Find where the given text appears and provide that cell's center as [x, y] coordinate. 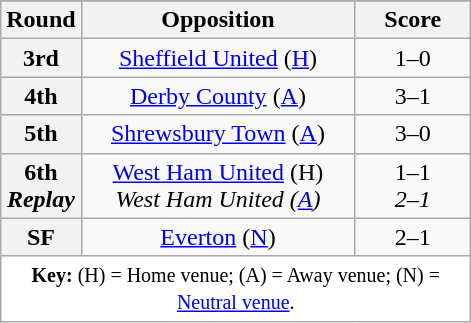
Shrewsbury Town (A) [218, 134]
West Ham United (H)West Ham United (A) [218, 186]
2–1 [413, 237]
Opposition [218, 20]
3–0 [413, 134]
Round [41, 20]
4th [41, 96]
Sheffield United (H) [218, 58]
1–12–1 [413, 186]
5th [41, 134]
6thReplay [41, 186]
3rd [41, 58]
Everton (N) [218, 237]
Score [413, 20]
Derby County (A) [218, 96]
Key: (H) = Home venue; (A) = Away venue; (N) = Neutral venue. [236, 288]
1–0 [413, 58]
3–1 [413, 96]
SF [41, 237]
